Find where the given text appears and provide that cell's center as [x, y] coordinate. 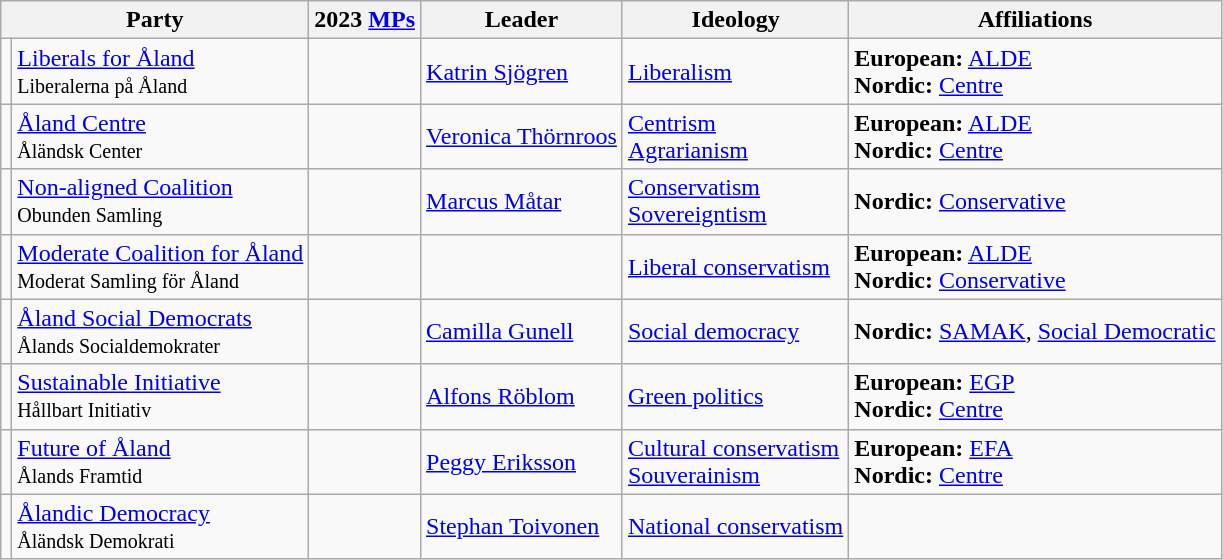
Centrism Agrarianism [735, 136]
Åland Social DemocratsÅlands Socialdemokrater [160, 332]
Alfons Röblom [522, 396]
Non-aligned CoalitionObunden Samling [160, 202]
Party [155, 20]
Liberals for ÅlandLiberalerna på Åland [160, 72]
Leader [522, 20]
Liberal conservatism [735, 266]
Ideology [735, 20]
Cultural conservatismSouverainism [735, 462]
Future of ÅlandÅlands Framtid [160, 462]
Moderate Coalition for ÅlandModerat Samling för Åland [160, 266]
Affiliations [1035, 20]
Camilla Gunell [522, 332]
European: EFANordic: Centre [1035, 462]
Marcus Måtar [522, 202]
2023 MPs [365, 20]
Nordic: Conservative [1035, 202]
Green politics [735, 396]
National conservatism [735, 526]
Liberalism [735, 72]
Peggy Eriksson [522, 462]
Veronica Thörnroos [522, 136]
Nordic: SAMAK, Social Democratic [1035, 332]
Katrin Sjögren [522, 72]
Sustainable InitiativeHållbart Initiativ [160, 396]
Stephan Toivonen [522, 526]
ConservatismSovereigntism [735, 202]
European: EGPNordic: Centre [1035, 396]
European: ALDENordic: Conservative [1035, 266]
Ålandic DemocracyÅländsk Demokrati [160, 526]
Åland CentreÅländsk Center [160, 136]
Social democracy [735, 332]
